Capture the cell that displays the provided text and extract its (X, Y) central coordinate. 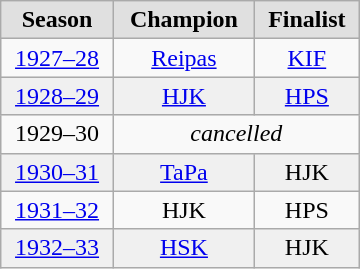
TaPa (184, 172)
cancelled (236, 134)
1928–29 (58, 96)
1929–30 (58, 134)
Finalist (306, 20)
1932–33 (58, 248)
1927–28 (58, 58)
Season (58, 20)
1930–31 (58, 172)
Champion (184, 20)
HSK (184, 248)
1931–32 (58, 210)
KIF (306, 58)
Reipas (184, 58)
